From the cell containing the given text, extract its center point as (x, y) coordinate. 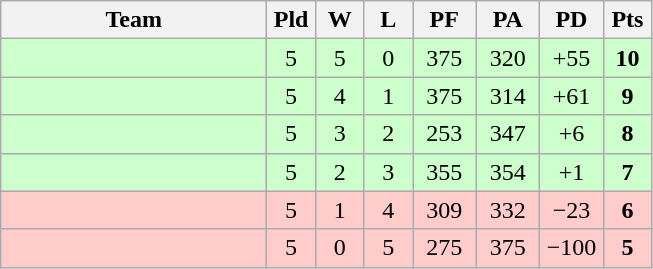
Pts (628, 20)
6 (628, 210)
9 (628, 96)
7 (628, 172)
309 (444, 210)
354 (508, 172)
275 (444, 248)
W (340, 20)
+61 (572, 96)
PA (508, 20)
+6 (572, 134)
Team (134, 20)
+55 (572, 58)
+1 (572, 172)
PF (444, 20)
332 (508, 210)
PD (572, 20)
−23 (572, 210)
347 (508, 134)
320 (508, 58)
355 (444, 172)
−100 (572, 248)
Pld (292, 20)
8 (628, 134)
10 (628, 58)
314 (508, 96)
L (388, 20)
253 (444, 134)
